Find where the given text appears and provide that cell's center as [x, y] coordinate. 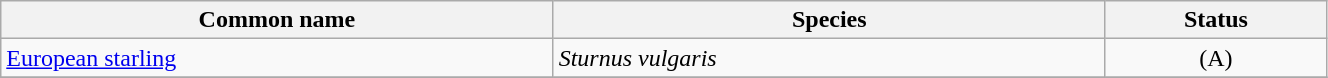
Species [829, 20]
Sturnus vulgaris [829, 58]
Common name [277, 20]
Status [1216, 20]
European starling [277, 58]
(A) [1216, 58]
